Locate the cell with the specified text and output its (X, Y) center coordinate. 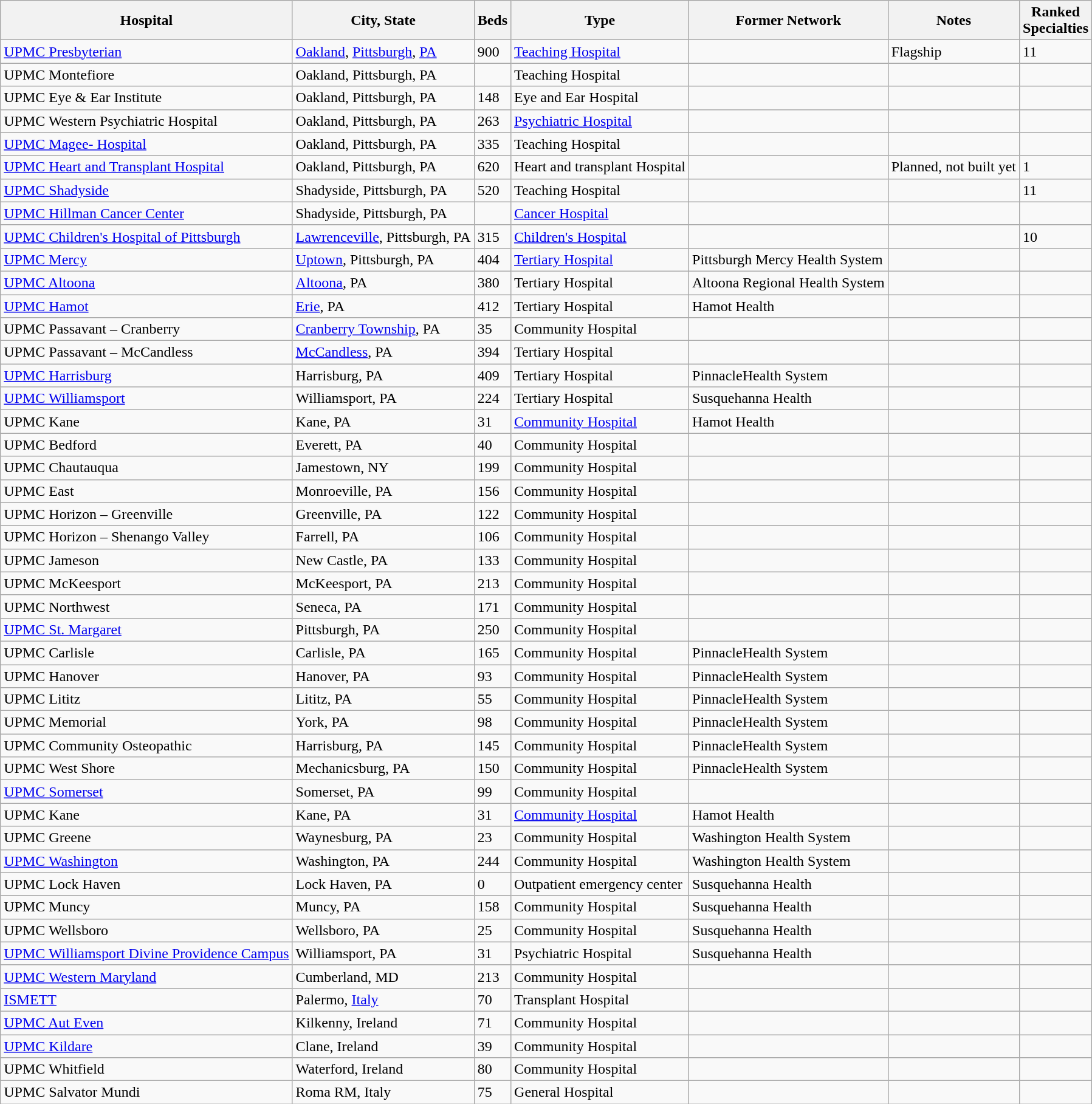
335 (492, 144)
UPMC Western Psychiatric Hospital (146, 121)
UPMC Memorial (146, 722)
UPMC Wellsboro (146, 930)
UPMC Magee- Hospital (146, 144)
Clane, Ireland (383, 1046)
Everett, PA (383, 445)
UPMC Horizon – Shenango Valley (146, 537)
Hospital (146, 21)
315 (492, 236)
75 (492, 1092)
Beds (492, 21)
UPMC Salvator Mundi (146, 1092)
UPMC Lock Haven (146, 884)
165 (492, 653)
Planned, not built yet (953, 167)
UPMC Shadyside (146, 190)
93 (492, 676)
UPMC Aut Even (146, 1023)
133 (492, 560)
199 (492, 468)
Heart and transplant Hospital (600, 167)
UPMC Kildare (146, 1046)
UPMC Community Osteopathic (146, 746)
Cancer Hospital (600, 213)
Greenville, PA (383, 514)
106 (492, 537)
Somerset, PA (383, 792)
80 (492, 1069)
Seneca, PA (383, 606)
25 (492, 930)
Pittsburgh, PA (383, 629)
UPMC Williamsport (146, 399)
Kilkenny, Ireland (383, 1023)
UPMC East (146, 491)
UPMC Jameson (146, 560)
620 (492, 167)
520 (492, 190)
Lititz, PA (383, 699)
404 (492, 259)
0 (492, 884)
UPMC Montefiore (146, 75)
UPMC Altoona (146, 283)
New Castle, PA (383, 560)
UPMC Williamsport Divine Providence Campus (146, 953)
McCandless, PA (383, 352)
263 (492, 121)
Uptown, Pittsburgh, PA (383, 259)
380 (492, 283)
Type (600, 21)
Eye and Ear Hospital (600, 98)
156 (492, 491)
UPMC Chautauqua (146, 468)
40 (492, 445)
394 (492, 352)
UPMC Hamot (146, 306)
UPMC Eye & Ear Institute (146, 98)
UPMC Passavant – Cranberry (146, 329)
250 (492, 629)
UPMC Hanover (146, 676)
171 (492, 606)
Erie, PA (383, 306)
UPMC Horizon – Greenville (146, 514)
Waynesburg, PA (383, 838)
Former Network (789, 21)
Pittsburgh Mercy Health System (789, 259)
Waterford, Ireland (383, 1069)
Farrell, PA (383, 537)
UPMC Mercy (146, 259)
Flagship (953, 52)
Cumberland, MD (383, 976)
UPMC St. Margaret (146, 629)
Transplant Hospital (600, 999)
244 (492, 861)
UPMC Washington (146, 861)
Altoona Regional Health System (789, 283)
900 (492, 52)
UPMC Heart and Transplant Hospital (146, 167)
Outpatient emergency center (600, 884)
412 (492, 306)
UPMC Harrisburg (146, 375)
35 (492, 329)
Monroeville, PA (383, 491)
Notes (953, 21)
Jamestown, NY (383, 468)
Cranberry Township, PA (383, 329)
York, PA (383, 722)
UPMC West Shore (146, 769)
122 (492, 514)
Wellsboro, PA (383, 930)
55 (492, 699)
UPMC Muncy (146, 907)
148 (492, 98)
UPMC Passavant – McCandless (146, 352)
UPMC Whitfield (146, 1069)
150 (492, 769)
Mechanicsburg, PA (383, 769)
UPMC Western Maryland (146, 976)
98 (492, 722)
70 (492, 999)
UPMC Carlisle (146, 653)
UPMC Greene (146, 838)
99 (492, 792)
UPMC Children's Hospital of Pittsburgh (146, 236)
Roma RM, Italy (383, 1092)
Muncy, PA (383, 907)
23 (492, 838)
71 (492, 1023)
Children's Hospital (600, 236)
McKeesport, PA (383, 583)
City, State (383, 21)
General Hospital (600, 1092)
UPMC Bedford (146, 445)
UPMC Hillman Cancer Center (146, 213)
39 (492, 1046)
ISMETT (146, 999)
UPMC Somerset (146, 792)
1 (1056, 167)
UPMC Northwest (146, 606)
Palermo, Italy (383, 999)
145 (492, 746)
409 (492, 375)
UPMC Lititz (146, 699)
Carlisle, PA (383, 653)
Altoona, PA (383, 283)
UPMC Presbyterian (146, 52)
224 (492, 399)
UPMC McKeesport (146, 583)
RankedSpecialties (1056, 21)
Hanover, PA (383, 676)
Lawrenceville, Pittsburgh, PA (383, 236)
10 (1056, 236)
158 (492, 907)
Washington, PA (383, 861)
Lock Haven, PA (383, 884)
